From the cell containing the given text, extract its center point as (X, Y) coordinate. 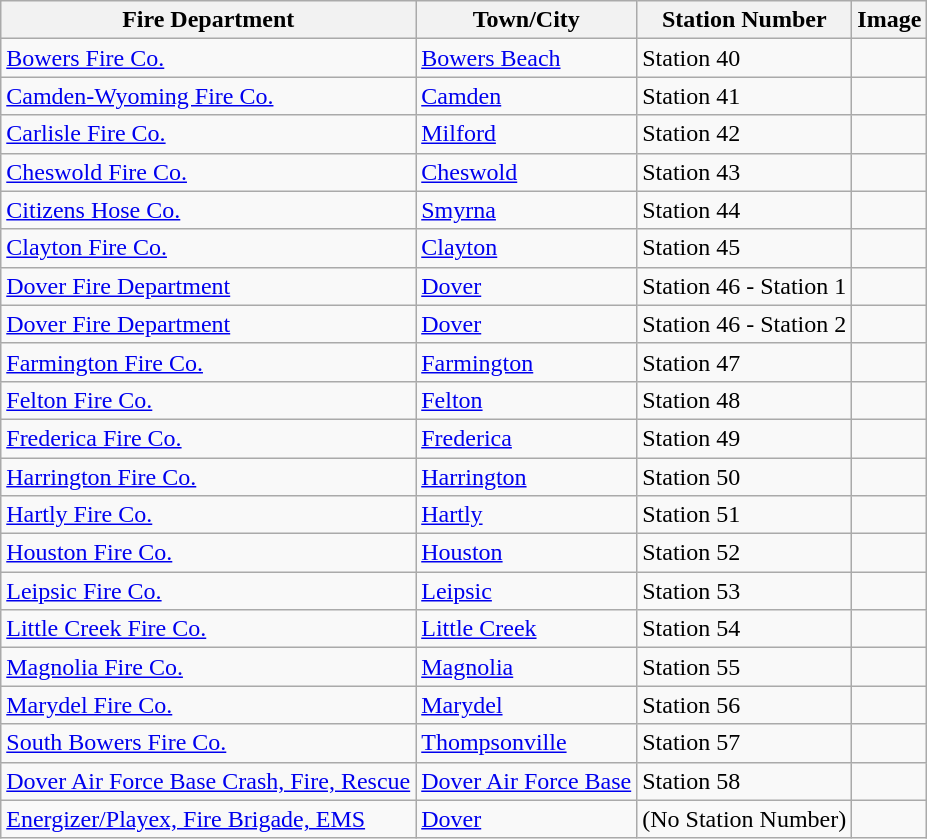
Cheswold (526, 172)
Station 41 (744, 96)
Station 55 (744, 667)
Station 47 (744, 362)
Harrington Fire Co. (208, 477)
Felton Fire Co. (208, 400)
Station 56 (744, 705)
Station 58 (744, 781)
Thompsonville (526, 743)
Smyrna (526, 210)
Cheswold Fire Co. (208, 172)
Town/City (526, 20)
Camden (526, 96)
Station Number (744, 20)
Carlisle Fire Co. (208, 134)
Bowers Fire Co. (208, 58)
Station 54 (744, 629)
Frederica (526, 438)
Felton (526, 400)
Farmington (526, 362)
Energizer/Playex, Fire Brigade, EMS (208, 819)
Houston (526, 553)
Clayton (526, 248)
Hartly Fire Co. (208, 515)
Station 57 (744, 743)
Magnolia Fire Co. (208, 667)
Station 46 - Station 2 (744, 324)
Fire Department (208, 20)
Magnolia (526, 667)
Frederica Fire Co. (208, 438)
(No Station Number) (744, 819)
Marydel (526, 705)
Station 52 (744, 553)
Leipsic Fire Co. (208, 591)
Dover Air Force Base Crash, Fire, Rescue (208, 781)
Station 46 - Station 1 (744, 286)
Milford (526, 134)
South Bowers Fire Co. (208, 743)
Station 48 (744, 400)
Station 45 (744, 248)
Camden-Wyoming Fire Co. (208, 96)
Image (890, 20)
Station 51 (744, 515)
Bowers Beach (526, 58)
Hartly (526, 515)
Station 40 (744, 58)
Houston Fire Co. (208, 553)
Citizens Hose Co. (208, 210)
Little Creek Fire Co. (208, 629)
Station 43 (744, 172)
Leipsic (526, 591)
Station 44 (744, 210)
Harrington (526, 477)
Little Creek (526, 629)
Clayton Fire Co. (208, 248)
Station 50 (744, 477)
Station 42 (744, 134)
Station 53 (744, 591)
Marydel Fire Co. (208, 705)
Station 49 (744, 438)
Dover Air Force Base (526, 781)
Farmington Fire Co. (208, 362)
